Return the (x, y) coordinate for the center point of the cell that contains the specified text.  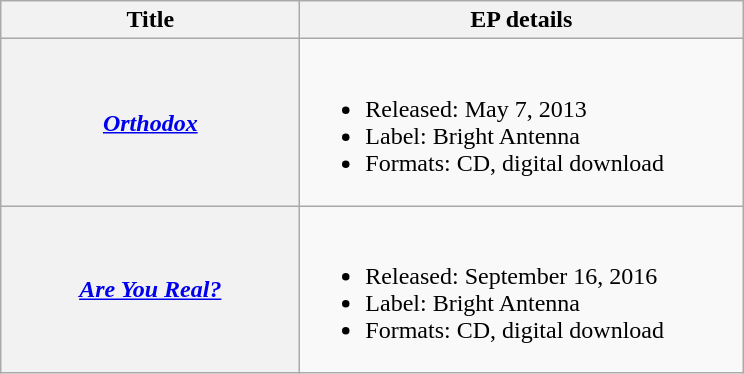
Released: May 7, 2013Label: Bright AntennaFormats: CD, digital download (522, 122)
Are You Real? (150, 290)
EP details (522, 20)
Orthodox (150, 122)
Title (150, 20)
Released: September 16, 2016Label: Bright AntennaFormats: CD, digital download (522, 290)
